Identify which cell holds the provided text, then report its [X, Y] central coordinate. 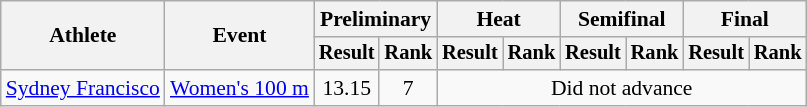
Event [240, 36]
Did not advance [622, 88]
Semifinal [622, 19]
Preliminary [376, 19]
Sydney Francisco [83, 88]
13.15 [347, 88]
Heat [498, 19]
Women's 100 m [240, 88]
Final [744, 19]
Athlete [83, 36]
7 [408, 88]
